Find where the given text appears and provide that cell's center as (x, y) coordinate. 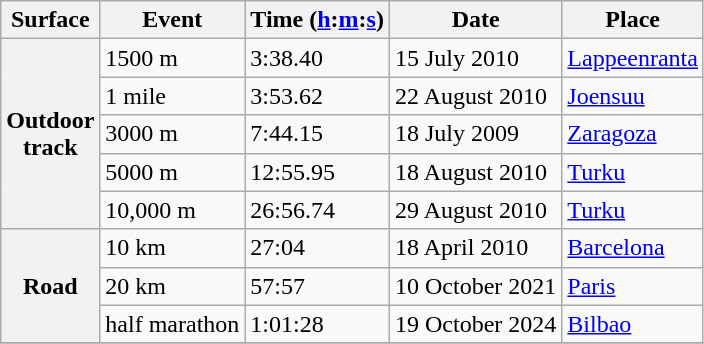
15 July 2010 (475, 58)
Bilbao (633, 324)
10 October 2021 (475, 286)
18 August 2010 (475, 172)
Surface (50, 20)
57:57 (318, 286)
10 km (172, 248)
Barcelona (633, 248)
Time (h:m:s) (318, 20)
7:44.15 (318, 134)
Place (633, 20)
19 October 2024 (475, 324)
3:53.62 (318, 96)
Lappeenranta (633, 58)
20 km (172, 286)
Road (50, 286)
half marathon (172, 324)
18 July 2009 (475, 134)
1:01:28 (318, 324)
5000 m (172, 172)
22 August 2010 (475, 96)
Zaragoza (633, 134)
Date (475, 20)
Joensuu (633, 96)
Paris (633, 286)
Event (172, 20)
27:04 (318, 248)
1 mile (172, 96)
1500 m (172, 58)
10,000 m (172, 210)
26:56.74 (318, 210)
29 August 2010 (475, 210)
3000 m (172, 134)
3:38.40 (318, 58)
Outdoortrack (50, 134)
18 April 2010 (475, 248)
12:55.95 (318, 172)
